Identify which cell holds the provided text, then report its (X, Y) central coordinate. 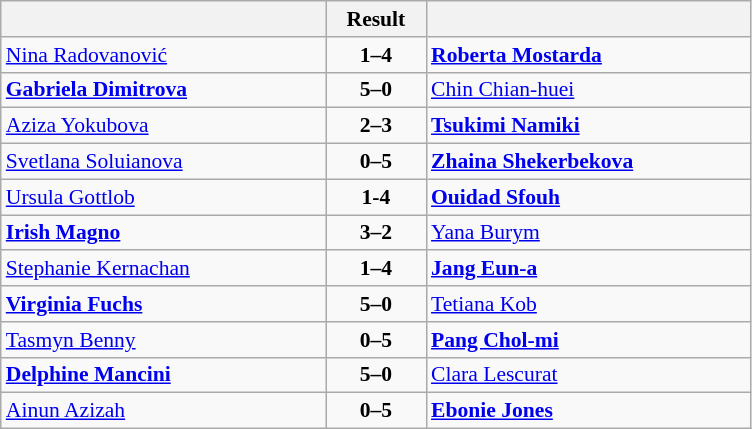
Ainun Azizah (164, 411)
Chin Chian-huei (588, 90)
Tsukimi Namiki (588, 126)
Jang Eun-a (588, 269)
Roberta Mostarda (588, 55)
Irish Magno (164, 233)
Ursula Gottlob (164, 197)
3–2 (376, 233)
1-4 (376, 197)
Gabriela Dimitrova (164, 90)
Result (376, 19)
Virginia Fuchs (164, 304)
Ouidad Sfouh (588, 197)
Pang Chol-mi (588, 340)
Svetlana Soluianova (164, 162)
Yana Burym (588, 233)
Ebonie Jones (588, 411)
Delphine Mancini (164, 375)
Clara Lescurat (588, 375)
Nina Radovanović (164, 55)
Zhaina Shekerbekova (588, 162)
Tetiana Kob (588, 304)
Aziza Yokubova (164, 126)
2–3 (376, 126)
Tasmyn Benny (164, 340)
Stephanie Kernachan (164, 269)
